Locate the cell with the specified text and output its [x, y] center coordinate. 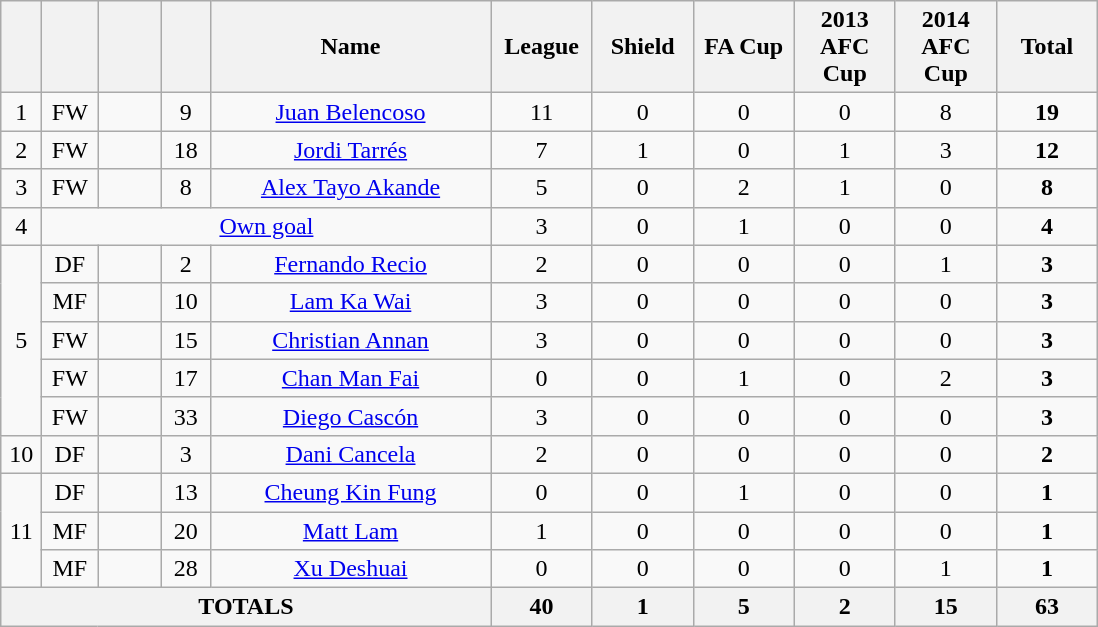
33 [186, 416]
17 [186, 378]
Jordi Tarrés [350, 150]
Juan Belencoso [350, 112]
Total [1046, 47]
2013AFC Cup [844, 47]
12 [1046, 150]
2014AFC Cup [946, 47]
Own goal [266, 226]
Chan Man Fai [350, 378]
20 [186, 531]
28 [186, 569]
League [542, 47]
Dani Cancela [350, 454]
Alex Tayo Akande [350, 188]
Lam Ka Wai [350, 302]
Shield [642, 47]
Diego Cascón [350, 416]
18 [186, 150]
13 [186, 492]
FA Cup [744, 47]
9 [186, 112]
63 [1046, 607]
Name [350, 47]
Xu Deshuai [350, 569]
TOTALS [246, 607]
40 [542, 607]
19 [1046, 112]
Christian Annan [350, 340]
7 [542, 150]
Fernando Recio [350, 264]
Cheung Kin Fung [350, 492]
Matt Lam [350, 531]
